Return [X, Y] of the center of cell containing provided text 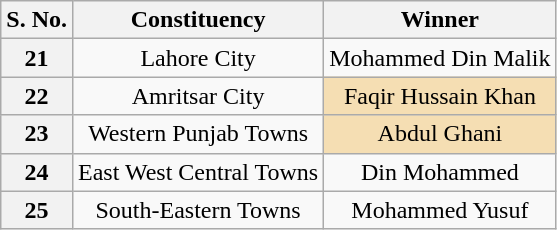
Amritsar City [198, 96]
Abdul Ghani [440, 134]
Mohammed Din Malik [440, 58]
22 [37, 96]
Western Punjab Towns [198, 134]
23 [37, 134]
East West Central Towns [198, 172]
South-Eastern Towns [198, 210]
Winner [440, 20]
Mohammed Yusuf [440, 210]
Faqir Hussain Khan [440, 96]
Lahore City [198, 58]
S. No. [37, 20]
21 [37, 58]
Din Mohammed [440, 172]
24 [37, 172]
Constituency [198, 20]
25 [37, 210]
